Extract the (X, Y) coordinate from the center of the cell holding the provided text.  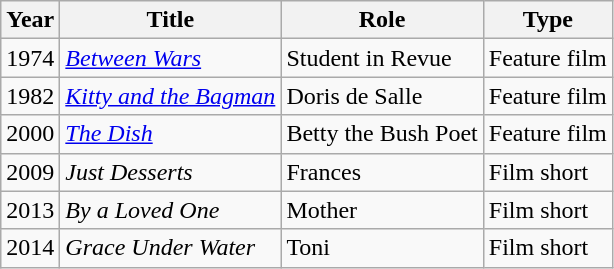
Role (382, 20)
Student in Revue (382, 58)
Grace Under Water (170, 248)
2013 (30, 210)
Type (548, 20)
By a Loved One (170, 210)
Kitty and the Bagman (170, 96)
2014 (30, 248)
1974 (30, 58)
Doris de Salle (382, 96)
2009 (30, 172)
Mother (382, 210)
Frances (382, 172)
Year (30, 20)
Just Desserts (170, 172)
2000 (30, 134)
The Dish (170, 134)
Between Wars (170, 58)
Betty the Bush Poet (382, 134)
Toni (382, 248)
1982 (30, 96)
Title (170, 20)
